Extract the (X, Y) coordinate from the center of the cell holding the provided text.  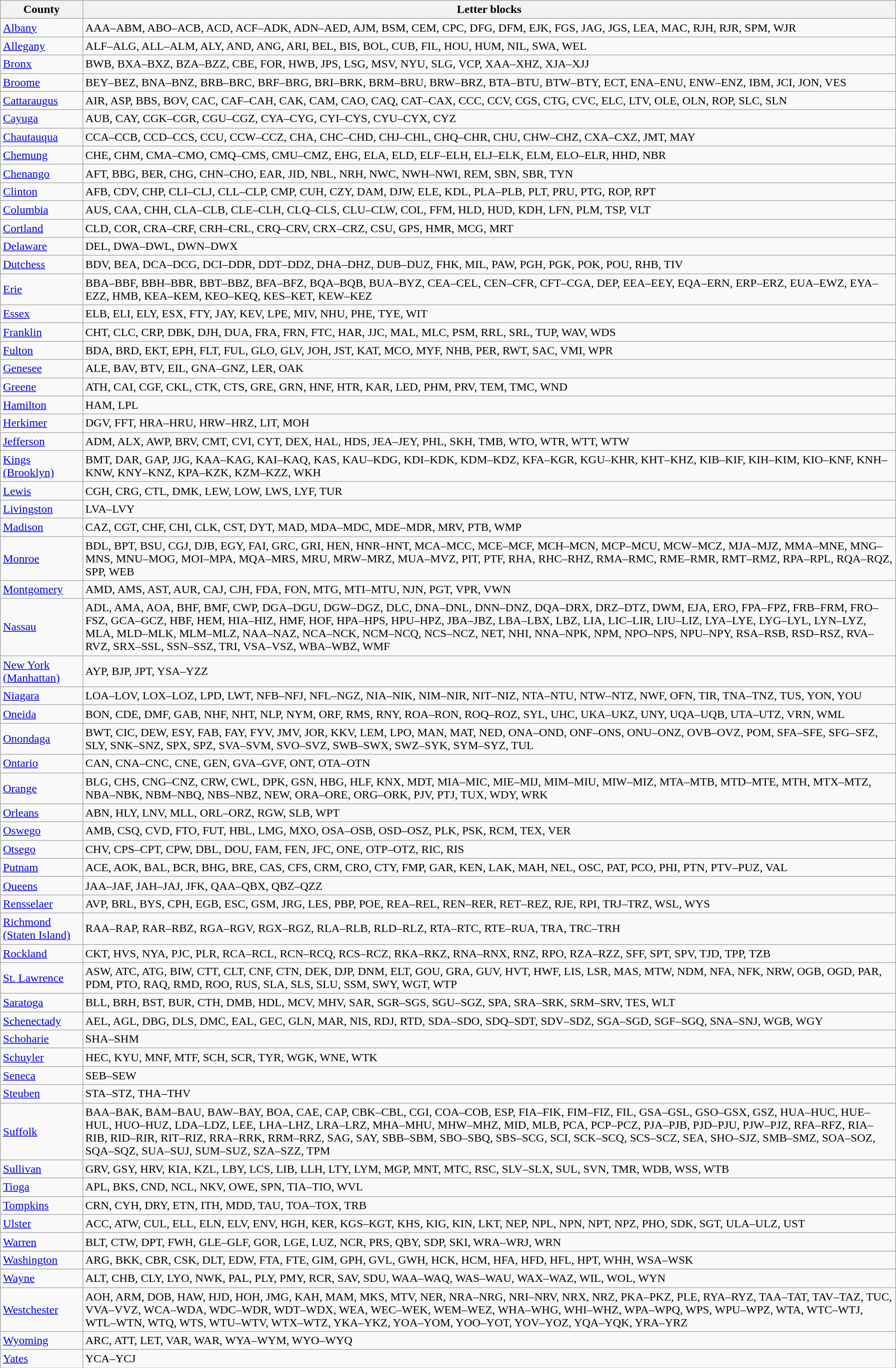
BDV, BEA, DCA–DCG, DCI–DDR, DDT–DDZ, DHA–DHZ, DUB–DUZ, FHK, MIL, PAW, PGH, PGK, POK, POU, RHB, TIV (489, 265)
Greene (42, 387)
Tompkins (42, 1205)
Rockland (42, 953)
Fulton (42, 350)
SHA–SHM (489, 1039)
Sullivan (42, 1169)
YCA–YCJ (489, 1359)
ATH, CAI, CGF, CKL, CTK, CTS, GRE, GRN, HNF, HTR, KAR, LED, PHM, PRV, TEM, TMC, WND (489, 387)
Steuben (42, 1094)
Schoharie (42, 1039)
Erie (42, 289)
CHV, CPS–CPT, CPW, DBL, DOU, FAM, FEN, JFC, ONE, OTP–OTZ, RIC, RIS (489, 849)
Nassau (42, 627)
AYP, BJP, JPT, YSA–YZZ (489, 671)
BLL, BRH, BST, BUR, CTH, DMB, HDL, MCV, MHV, SAR, SGR–SGS, SGU–SGZ, SPA, SRA–SRK, SRM–SRV, TES, WLT (489, 1003)
DGV, FFT, HRA–HRU, HRW–HRZ, LIT, MOH (489, 423)
ALF–ALG, ALL–ALM, ALY, AND, ANG, ARI, BEL, BIS, BOL, CUB, FIL, HOU, HUM, NIL, SWA, WEL (489, 46)
AAA–ABM, ABO–ACB, ACD, ACF–ADK, ADN–AED, AJM, BSM, CEM, CPC, DFG, DFM, EJK, FGS, JAG, JGS, LEA, MAC, RJH, RJR, SPM, WJR (489, 28)
ADM, ALX, AWP, BRV, CMT, CVI, CYT, DEX, HAL, HDS, JEA–JEY, PHL, SKH, TMB, WTO, WTR, WTT, WTW (489, 441)
Herkimer (42, 423)
BDA, BRD, EKT, EPH, FLT, FUL, GLO, GLV, JOH, JST, KAT, MCO, MYF, NHB, PER, RWT, SAC, VMI, WPR (489, 350)
Oneida (42, 714)
AMD, AMS, AST, AUR, CAJ, CJH, FDA, FON, MTG, MTI–MTU, NJN, PGT, VPR, VWN (489, 590)
Allegany (42, 46)
Genesee (42, 369)
New York (Manhattan) (42, 671)
Kings (Brooklyn) (42, 466)
ACE, AOK, BAL, BCR, BHG, BRE, CAS, CFS, CRM, CRO, CTY, FMP, GAR, KEN, LAK, MAH, NEL, OSC, PAT, PCO, PHI, PTN, PTV–PUZ, VAL (489, 867)
Clinton (42, 191)
CGH, CRG, CTL, DMK, LEW, LOW, LWS, LYF, TUR (489, 491)
Franklin (42, 332)
ALT, CHB, CLY, LYO, NWK, PAL, PLY, PMY, RCR, SAV, SDU, WAA–WAQ, WAS–WAU, WAX–WAZ, WIL, WOL, WYN (489, 1278)
Wyoming (42, 1341)
Tioga (42, 1187)
Westchester (42, 1310)
HAM, LPL (489, 405)
Ulster (42, 1223)
ELB, ELI, ELY, ESX, FTY, JAY, KEV, LPE, MIV, NHU, PHE, TYE, WIT (489, 314)
BLT, CTW, DPT, FWH, GLE–GLF, GOR, LGE, LUZ, NCR, PRS, QBY, SDP, SKI, WRA–WRJ, WRN (489, 1242)
ALE, BAV, BTV, EIL, GNA–GNZ, LER, OAK (489, 369)
Delaware (42, 247)
BWB, BXA–BXZ, BZA–BZZ, CBE, FOR, HWB, JPS, LSG, MSV, NYU, SLG, VCP, XAA–XHZ, XJA–XJJ (489, 64)
Otsego (42, 849)
Onondaga (42, 739)
Hamilton (42, 405)
STA–STZ, THA–THV (489, 1094)
JAA–JAF, JAH–JAJ, JFK, QAA–QBX, QBZ–QZZ (489, 886)
SEB–SEW (489, 1076)
ACC, ATW, CUL, ELL, ELN, ELV, ENV, HGH, KER, KGS–KGT, KHS, KIG, KIN, LKT, NEP, NPL, NPN, NPT, NPZ, PHO, SDK, SGT, ULA–ULZ, UST (489, 1223)
Orleans (42, 813)
ARG, BKK, CBR, CSK, DLT, EDW, FTA, FTE, GIM, GPH, GVL, GWH, HCK, HCM, HFA, HFD, HFL, HPT, WHH, WSA–WSK (489, 1260)
Chautauqua (42, 137)
CKT, HVS, NYA, PJC, PLR, RCA–RCL, RCN–RCQ, RCS–RCZ, RKA–RKZ, RNA–RNX, RNZ, RPO, RZA–RZZ, SFF, SPT, SPV, TJD, TPP, TZB (489, 953)
Jefferson (42, 441)
Ontario (42, 763)
Livingston (42, 509)
Albany (42, 28)
GRV, GSY, HRV, KIA, KZL, LBY, LCS, LIB, LLH, LTY, LYM, MGP, MNT, MTC, RSC, SLV–SLX, SUL, SVN, TMR, WDB, WSS, WTB (489, 1169)
AFT, BBG, BER, CHG, CHN–CHO, EAR, JID, NBL, NRH, NWC, NWH–NWI, REM, SBN, SBR, TYN (489, 173)
BEY–BEZ, BNA–BNZ, BRB–BRC, BRF–BRG, BRI–BRK, BRM–BRU, BRW–BRZ, BTA–BTU, BTW–BTY, ECT, ENA–ENU, ENW–ENZ, IBM, JCI, JON, VES (489, 82)
LVA–LVY (489, 509)
Schenectady (42, 1021)
Schuyler (42, 1057)
AEL, AGL, DBG, DLS, DMC, EAL, GEC, GLN, MAR, NIS, RDJ, RTD, SDA–SDO, SDQ–SDT, SDV–SDZ, SGA–SGD, SGF–SGQ, SNA–SNJ, WGB, WGY (489, 1021)
Monroe (42, 558)
Broome (42, 82)
AUS, CAA, CHH, CLA–CLB, CLE–CLH, CLQ–CLS, CLU–CLW, COL, FFM, HLD, HUD, KDH, LFN, PLM, TSP, VLT (489, 210)
CRN, CYH, DRY, ETN, ITH, MDD, TAU, TOA–TOX, TRB (489, 1205)
County (42, 10)
LOA–LOV, LOX–LOZ, LPD, LWT, NFB–NFJ, NFL–NGZ, NIA–NIK, NIM–NIR, NIT–NIZ, NTA–NTU, NTW–NTZ, NWF, OFN, TIR, TNA–TNZ, TUS, YON, YOU (489, 696)
CCA–CCB, CCD–CCS, CCU, CCW–CCZ, CHA, CHC–CHD, CHJ–CHL, CHQ–CHR, CHU, CHW–CHZ, CXA–CXZ, JMT, MAY (489, 137)
Seneca (42, 1076)
Columbia (42, 210)
Chenango (42, 173)
Warren (42, 1242)
AUB, CAY, CGK–CGR, CGU–CGZ, CYA–CYG, CYI–CYS, CYU–CYX, CYZ (489, 119)
Queens (42, 886)
HEC, KYU, MNF, MTF, SCH, SCR, TYR, WGK, WNE, WTK (489, 1057)
Washington (42, 1260)
Montgomery (42, 590)
Richmond (Staten Island) (42, 929)
Cortland (42, 228)
Putnam (42, 867)
Letter blocks (489, 10)
AMB, CSQ, CVD, FTO, FUT, HBL, LMG, MXO, OSA–OSB, OSD–OSZ, PLK, PSK, RCM, TEX, VER (489, 831)
Oswego (42, 831)
CAN, CNA–CNC, CNE, GEN, GVA–GVF, ONT, OTA–OTN (489, 763)
Madison (42, 527)
Yates (42, 1359)
RAA–RAP, RAR–RBZ, RGA–RGV, RGX–RGZ, RLA–RLB, RLD–RLZ, RTA–RTC, RTE–RUA, TRA, TRC–TRH (489, 929)
CLD, COR, CRA–CRF, CRH–CRL, CRQ–CRV, CRX–CRZ, CSU, GPS, HMR, MCG, MRT (489, 228)
Lewis (42, 491)
APL, BKS, CND, NCL, NKV, OWE, SPN, TIA–TIO, WVL (489, 1187)
BON, CDE, DMF, GAB, NHF, NHT, NLP, NYM, ORF, RMS, RNY, ROA–RON, ROQ–ROZ, SYL, UHC, UKA–UKZ, UNY, UQA–UQB, UTA–UTZ, VRN, WML (489, 714)
Orange (42, 788)
AIR, ASP, BBS, BOV, CAC, CAF–CAH, CAK, CAM, CAO, CAQ, CAT–CAX, CCC, CCV, CGS, CTG, CVC, ELC, LTV, OLE, OLN, ROP, SLC, SLN (489, 101)
Bronx (42, 64)
CHT, CLC, CRP, DBK, DJH, DUA, FRA, FRN, FTC, HAR, JJC, MAL, MLC, PSM, RRL, SRL, TUP, WAV, WDS (489, 332)
Chemung (42, 155)
Saratoga (42, 1003)
Suffolk (42, 1132)
Niagara (42, 696)
Cayuga (42, 119)
Dutchess (42, 265)
CHE, CHM, CMA–CMO, CMQ–CMS, CMU–CMZ, EHG, ELA, ELD, ELF–ELH, ELJ–ELK, ELM, ELO–ELR, HHD, NBR (489, 155)
Rensselaer (42, 904)
CAZ, CGT, CHF, CHI, CLK, CST, DYT, MAD, MDA–MDC, MDE–MDR, MRV, PTB, WMP (489, 527)
ABN, HLY, LNV, MLL, ORL–ORZ, RGW, SLB, WPT (489, 813)
Cattaraugus (42, 101)
Essex (42, 314)
St. Lawrence (42, 978)
AVP, BRL, BYS, CPH, EGB, ESC, GSM, JRG, LES, PBP, POE, REA–REL, REN–RER, RET–REZ, RJE, RPI, TRJ–TRZ, WSL, WYS (489, 904)
AFB, CDV, CHP, CLI–CLJ, CLL–CLP, CMP, CUH, CZY, DAM, DJW, ELE, KDL, PLA–PLB, PLT, PRU, PTG, ROP, RPT (489, 191)
Wayne (42, 1278)
DEL, DWA–DWL, DWN–DWX (489, 247)
ARC, ATT, LET, VAR, WAR, WYA–WYM, WYO–WYQ (489, 1341)
